Capture the cell that displays the provided text and extract its [X, Y] central coordinate. 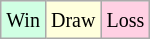
Win [24, 20]
Draw [72, 20]
Loss [126, 20]
